Identify which cell holds the provided text, then report its [x, y] central coordinate. 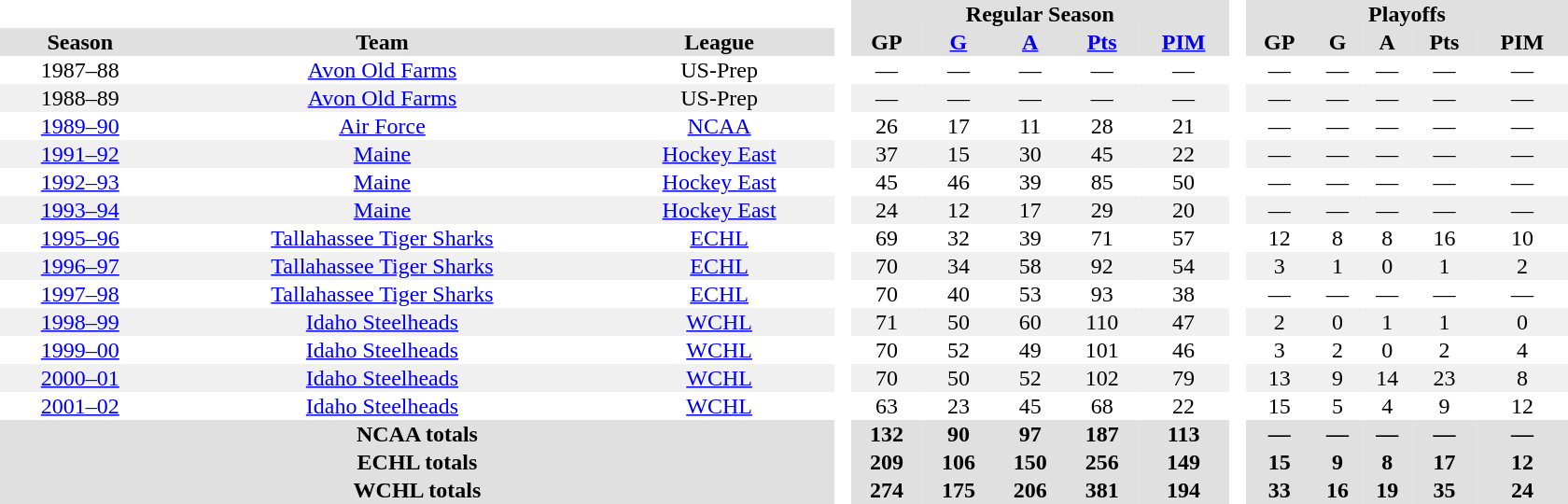
Air Force [383, 126]
150 [1030, 462]
26 [887, 126]
63 [887, 406]
28 [1101, 126]
32 [958, 238]
1991–92 [80, 154]
1995–96 [80, 238]
37 [887, 154]
38 [1183, 294]
2000–01 [80, 378]
League [719, 42]
34 [958, 266]
101 [1101, 350]
54 [1183, 266]
102 [1101, 378]
20 [1183, 210]
381 [1101, 490]
110 [1101, 322]
13 [1280, 378]
53 [1030, 294]
2001–02 [80, 406]
58 [1030, 266]
92 [1101, 266]
79 [1183, 378]
49 [1030, 350]
30 [1030, 154]
1992–93 [80, 182]
132 [887, 434]
60 [1030, 322]
175 [958, 490]
97 [1030, 434]
68 [1101, 406]
14 [1387, 378]
47 [1183, 322]
187 [1101, 434]
WCHL totals [417, 490]
Season [80, 42]
29 [1101, 210]
206 [1030, 490]
19 [1387, 490]
11 [1030, 126]
149 [1183, 462]
113 [1183, 434]
1998–99 [80, 322]
69 [887, 238]
57 [1183, 238]
NCAA [719, 126]
21 [1183, 126]
209 [887, 462]
Playoffs [1407, 14]
Team [383, 42]
10 [1522, 238]
274 [887, 490]
40 [958, 294]
106 [958, 462]
256 [1101, 462]
1999–00 [80, 350]
5 [1337, 406]
85 [1101, 182]
ECHL totals [417, 462]
93 [1101, 294]
Regular Season [1041, 14]
1988–89 [80, 98]
1997–98 [80, 294]
90 [958, 434]
1987–88 [80, 70]
194 [1183, 490]
33 [1280, 490]
1993–94 [80, 210]
1996–97 [80, 266]
1989–90 [80, 126]
35 [1445, 490]
NCAA totals [417, 434]
